Capture the cell that displays the provided text and extract its (X, Y) central coordinate. 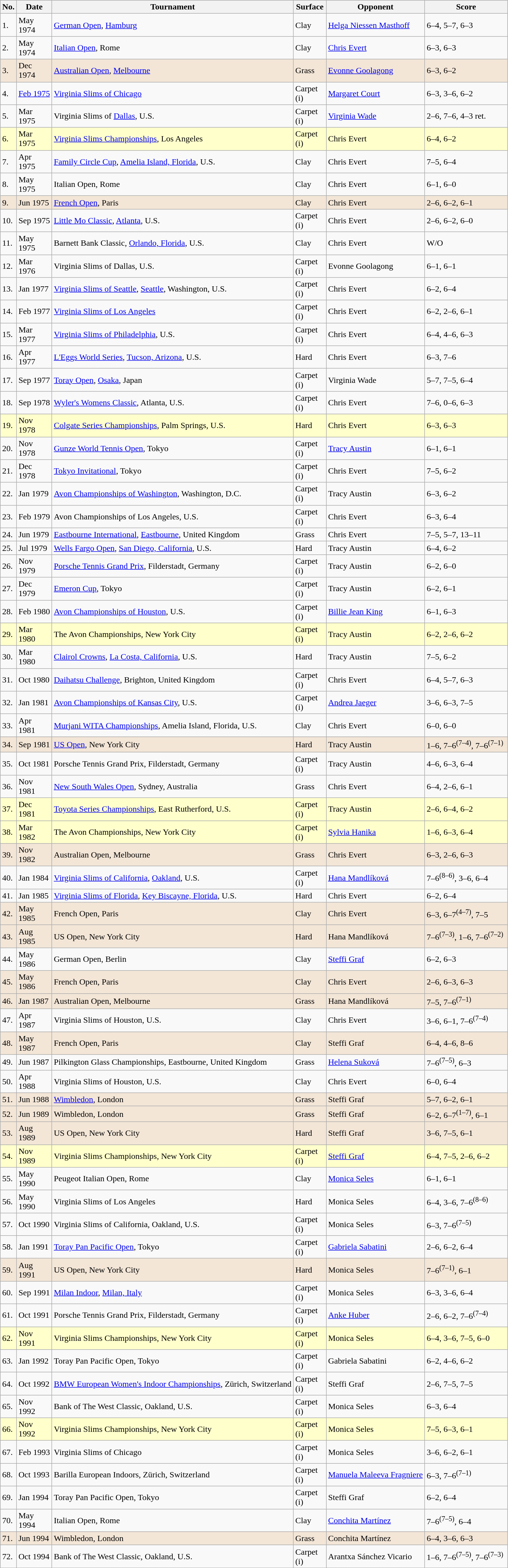
Nov 1989 (34, 1156)
6–4, 3–6, 7–6(8–6) (466, 1201)
3–6, 6–3, 7–5 (466, 703)
25. (8, 548)
59. (8, 1270)
6–2, 2–6, 6–1 (466, 311)
34. (8, 745)
Gunze World Tennis Open, Tokyo (173, 448)
2. (8, 48)
52. (8, 1114)
6–3, 7–6(7–5) (466, 1224)
Feb 1980 (34, 611)
Jan 1979 (34, 493)
Family Circle Cup, Amelia Island, Florida, U.S. (173, 162)
47. (8, 1021)
40. (8, 878)
Oct 1980 (34, 680)
Clairol Crowns, La Costa, California, U.S. (173, 657)
55. (8, 1179)
6–4, 7–5, 2–6, 6–2 (466, 1156)
Pilkington Glass Championships, Eastbourne, United Kingdom (173, 1063)
6–3, 7–6 (466, 357)
8. (8, 184)
Avon Championships of Los Angeles, U.S. (173, 517)
41. (8, 896)
57. (8, 1224)
Helena Suková (376, 1063)
Billie Jean King (376, 611)
7–6, 0–6, 6–3 (466, 402)
6–2, 4–6, 6–2 (466, 1361)
6–3, 7–6(7–1) (466, 1475)
6–4, 4–6, 6–3 (466, 335)
19. (8, 426)
61. (8, 1315)
Helga Niessen Masthoff (376, 25)
May 1994 (34, 1520)
1. (8, 25)
Jun 1987 (34, 1063)
6–2, 6–0 (466, 566)
Mar 1982 (34, 832)
Jul 1979 (34, 548)
5. (8, 116)
20. (8, 448)
7–6(7–5), 6–3 (466, 1063)
May 1985 (34, 913)
Oct 1994 (34, 1556)
Jan 1994 (34, 1497)
6–4, 3–6, 6–3 (466, 1538)
2–6, 6–4, 6–2 (466, 809)
26. (8, 566)
Jun 1979 (34, 534)
Jan 1984 (34, 878)
7–6(7–5), 6–4 (466, 1520)
6–4, 3–6, 7–5, 6–0 (466, 1338)
6–1, 6–3 (466, 611)
24. (8, 534)
2–6, 6–2, 6–4 (466, 1247)
5–7, 6–2, 6–1 (466, 1099)
No. (8, 7)
21. (8, 471)
Andrea Jaeger (376, 703)
45. (8, 982)
29. (8, 634)
Virginia Slims of Florida, Key Biscayne, Florida, U.S. (173, 896)
30. (8, 657)
Virginia Slims of Philadelphia, U.S. (173, 335)
Wyler's Womens Classic, Atlanta, U.S. (173, 402)
Jan 1985 (34, 896)
Dec 1978 (34, 471)
Oct 1992 (34, 1384)
67. (8, 1452)
2–6, 6–2, 6–1 (466, 202)
64. (8, 1384)
33. (8, 725)
Jun 1994 (34, 1538)
27. (8, 589)
6–3, 3–6, 6–4 (466, 1292)
Anke Huber (376, 1315)
28. (8, 611)
Tournament (173, 7)
Virginia Slims of Seattle, Seattle, Washington, U.S. (173, 289)
Jun 1975 (34, 202)
Score (466, 7)
Oct 1990 (34, 1224)
2–6, 6–3, 6–3 (466, 982)
2–6, 6–2, 7–6(7–4) (466, 1315)
11. (8, 243)
Colgate Series Championships, Palm Springs, U.S. (173, 426)
Toyota Series Championships, East Rutherford, U.S. (173, 809)
7–5, 6–3, 6–1 (466, 1429)
7–6(7–1), 6–1 (466, 1270)
May 1987 (34, 1043)
Apr 1977 (34, 357)
Feb 1975 (34, 93)
7–6(7–3), 1–6, 7–6(7–2) (466, 937)
Peugeot Italian Open, Rome (173, 1179)
7–5, 7–6(7–1) (466, 1001)
Jun 1988 (34, 1099)
6–2, 6–3 (466, 959)
German Open, Berlin (173, 959)
Jun 1989 (34, 1114)
31. (8, 680)
6–4, 4–6, 8–6 (466, 1043)
49. (8, 1063)
3. (8, 71)
39. (8, 855)
36. (8, 786)
Opponent (376, 7)
2–6, 6–2, 6–0 (466, 220)
Sylvia Hanika (376, 832)
10. (8, 220)
35. (8, 764)
63. (8, 1361)
54. (8, 1156)
51. (8, 1099)
50. (8, 1081)
6. (8, 139)
13. (8, 289)
38. (8, 832)
6–4, 2–6, 6–1 (466, 786)
Murjani WITA Championships, Amelia Island, Florida, U.S. (173, 725)
3–6, 6–2, 6–1 (466, 1452)
5–7, 7–5, 6–4 (466, 380)
Manuela Maleeva Fragniere (376, 1475)
44. (8, 959)
Sep 1991 (34, 1292)
18. (8, 402)
65. (8, 1406)
Avon Championships of Kansas City, U.S. (173, 703)
71. (8, 1538)
Aug 1991 (34, 1270)
Nov 1979 (34, 566)
Wells Fargo Open, San Diego, California, U.S. (173, 548)
6–2, 6–1 (466, 589)
Apr 1988 (34, 1081)
Nov 1982 (34, 855)
Jan 1991 (34, 1247)
6–0, 6–4 (466, 1081)
Dec 1974 (34, 71)
4–6, 6–3, 6–4 (466, 764)
68. (8, 1475)
70. (8, 1520)
Feb 1979 (34, 517)
1–6, 7–6(7–5), 7–6(7–3) (466, 1556)
German Open, Hamburg (173, 25)
Margaret Court (376, 93)
Oct 1993 (34, 1475)
7–5, 6–4 (466, 162)
43. (8, 937)
56. (8, 1201)
BMW European Women's Indoor Championships, Zürich, Switzerland (173, 1384)
Milan Indoor, Milan, Italy (173, 1292)
7–5, 5–7, 13–11 (466, 534)
Tokyo Invitational, Tokyo (173, 471)
Feb 1993 (34, 1452)
62. (8, 1338)
48. (8, 1043)
6–1, 6–0 (466, 184)
6–2, 6–7(1–7), 6–1 (466, 1114)
9. (8, 202)
Avon Championships of Washington, Washington, D.C. (173, 493)
3–6, 7–5, 6–1 (466, 1133)
6–3, 6–7(4–7), 7–5 (466, 913)
Little Mo Classic, Atlanta, U.S. (173, 220)
Aug 1989 (34, 1133)
Arantxa Sánchez Vicario (376, 1556)
14. (8, 311)
Date (34, 7)
2–6, 7–6, 4–3 ret. (466, 116)
Jan 1981 (34, 703)
Mar 1976 (34, 266)
Apr 1987 (34, 1021)
Eastbourne International, Eastbourne, United Kingdom (173, 534)
Daihatsu Challenge, Brighton, United Kingdom (173, 680)
New South Wales Open, Sydney, Australia (173, 786)
58. (8, 1247)
7. (8, 162)
Apr 1975 (34, 162)
1–6, 7–6(7–4), 7–6(7–1) (466, 745)
Sep 1975 (34, 220)
Sep 1977 (34, 380)
Mar 1977 (34, 335)
15. (8, 335)
Virginia Slims Championships, Los Angeles (173, 139)
Jan 1977 (34, 289)
6–3, 3–6, 6–2 (466, 93)
32. (8, 703)
W/O (466, 243)
22. (8, 493)
53. (8, 1133)
Feb 1977 (34, 311)
Sep 1981 (34, 745)
Dec 1981 (34, 809)
7–6(8–6), 3–6, 6–4 (466, 878)
2–6, 7–5, 7–5 (466, 1384)
Sep 1978 (34, 402)
6–2, 2–6, 6–2 (466, 634)
Jan 1987 (34, 1001)
16. (8, 357)
60. (8, 1292)
37. (8, 809)
Nov 1981 (34, 786)
17. (8, 380)
66. (8, 1429)
3–6, 6–1, 7–6(7–4) (466, 1021)
12. (8, 266)
Oct 1981 (34, 764)
Barnett Bank Classic, Orlando, Florida, U.S. (173, 243)
Oct 1991 (34, 1315)
Apr 1981 (34, 725)
23. (8, 517)
Emeron Cup, Tokyo (173, 589)
Nov 1991 (34, 1338)
Avon Championships of Houston, U.S. (173, 611)
Dec 1979 (34, 589)
69. (8, 1497)
Barilla European Indoors, Zürich, Switzerland (173, 1475)
6–0, 6–0 (466, 725)
Surface (310, 7)
4. (8, 93)
46. (8, 1001)
6–3, 2–6, 6–3 (466, 855)
L'Eggs World Series, Tucson, Arizona, U.S. (173, 357)
42. (8, 913)
72. (8, 1556)
Jan 1992 (34, 1361)
Aug 1985 (34, 937)
1–6, 6–3, 6–4 (466, 832)
Toray Open, Osaka, Japan (173, 380)
